Identify which cell holds the provided text, then report its [x, y] central coordinate. 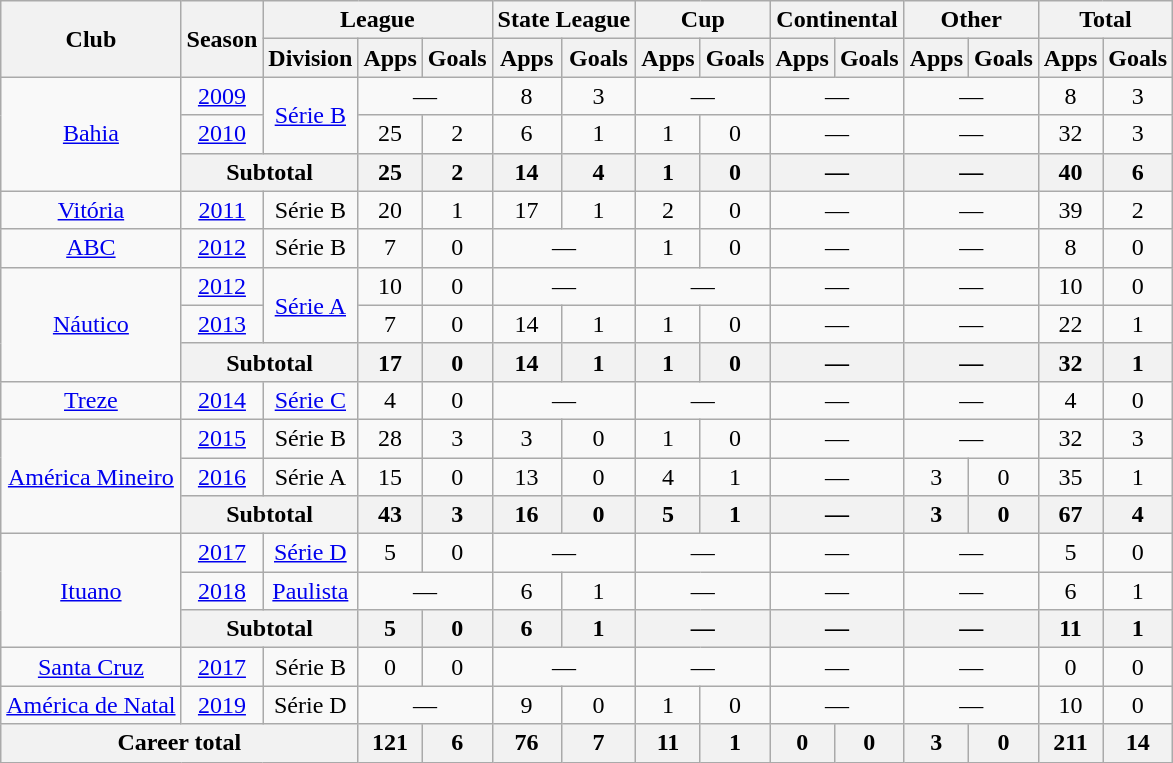
Ituano [91, 591]
2016 [222, 477]
Other [971, 20]
2013 [222, 324]
39 [1070, 210]
76 [526, 743]
Náutico [91, 324]
2019 [222, 705]
2010 [222, 134]
9 [526, 705]
Treze [91, 400]
Continental [837, 20]
16 [526, 515]
13 [526, 477]
28 [390, 438]
20 [390, 210]
211 [1070, 743]
Bahia [91, 134]
2011 [222, 210]
Santa Cruz [91, 667]
Paulista [310, 591]
Total [1105, 20]
15 [390, 477]
2018 [222, 591]
Season [222, 39]
Vitória [91, 210]
35 [1070, 477]
League [378, 20]
22 [1070, 324]
2009 [222, 96]
Cup [703, 20]
Club [91, 39]
40 [1070, 172]
State League [564, 20]
América Mineiro [91, 476]
Série C [310, 400]
ABC [91, 248]
2015 [222, 438]
Division [310, 58]
Career total [180, 743]
América de Natal [91, 705]
43 [390, 515]
121 [390, 743]
67 [1070, 515]
2014 [222, 400]
